From the cell containing the given text, extract its center point as (X, Y) coordinate. 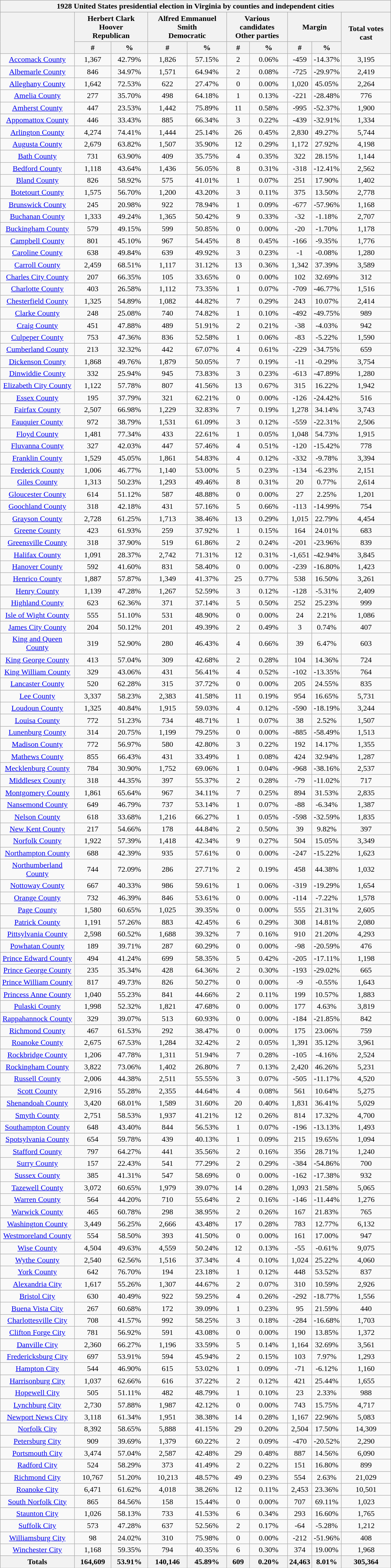
42.45% (207, 922)
Amelia County (37, 96)
243 (300, 301)
899 (366, 1465)
-590 (300, 708)
3,337 (93, 696)
3,754 (366, 361)
41.15% (207, 1429)
-20.52% (327, 1441)
458 (300, 869)
51.91% (207, 325)
Various candidatesOther parties (257, 27)
649 (93, 805)
-113 (300, 506)
217 (93, 829)
104 (300, 660)
1,229 (167, 410)
40.35% (207, 1550)
60.93% (207, 1019)
433 (167, 434)
76.70% (129, 1272)
37.90% (129, 542)
199 (300, 994)
3,743 (366, 410)
-32.59% (327, 817)
287 (167, 946)
1,334 (366, 120)
-42.94% (327, 555)
42.03% (129, 446)
439 (167, 1139)
41.56% (207, 386)
-5.28% (327, 1525)
Arlington County (37, 132)
6,090 (366, 1453)
Orange County (37, 898)
25.94% (129, 374)
292 (167, 1031)
393 (167, 1236)
740 (167, 313)
-120 (300, 446)
708 (93, 1320)
201 (167, 627)
280 (167, 643)
1,118 (93, 168)
178 (167, 829)
-58.49% (327, 732)
Roanoke City (37, 1489)
1,307 (167, 1284)
103 (300, 1357)
1,122 (93, 386)
4,198 (366, 144)
776 (366, 96)
25.08% (129, 313)
0.17% (268, 1525)
1,048 (300, 434)
73.06% (129, 1067)
16.50% (327, 579)
665 (366, 970)
Mathews County (37, 757)
731 (93, 156)
-16.80% (327, 567)
371 (167, 603)
-6.23% (327, 470)
8,392 (93, 1429)
47.68% (207, 1007)
1,423 (366, 567)
75.89% (207, 108)
0.48% (268, 1453)
-995 (300, 108)
-212 (300, 1538)
41.60% (129, 567)
161 (300, 1236)
25.44% (327, 1381)
2,605 (366, 910)
Halifax County (37, 555)
0.51% (268, 446)
23.06% (327, 1031)
53.14% (207, 805)
-1.70% (327, 229)
2,506 (366, 422)
638 (93, 253)
-23.96% (327, 542)
319 (93, 643)
43.40% (129, 1127)
-439 (300, 120)
Accomack County (37, 60)
68.51% (129, 265)
516 (366, 398)
41.01% (207, 180)
50.85% (207, 229)
Nansemond County (37, 805)
1,481 (93, 434)
639 (167, 253)
79.25% (207, 732)
Washington County (37, 1224)
43.64% (129, 168)
494 (93, 958)
22.96% (327, 1417)
58.25% (207, 1320)
51.23% (129, 720)
14.17% (327, 744)
-134 (300, 470)
10,213 (167, 1477)
4,504 (93, 1248)
61.62% (129, 1489)
35.12% (327, 1043)
2,614 (366, 482)
1,703 (366, 1320)
0.40% (268, 1103)
42.39% (129, 853)
63.82% (129, 144)
-470 (300, 1441)
Portsmouth City (37, 1453)
47.78% (129, 1055)
37.22% (207, 1381)
10.57% (327, 994)
17.00% (327, 1236)
293 (300, 1513)
4,559 (167, 1248)
531 (167, 615)
1,172 (300, 144)
Nelson County (37, 817)
207 (93, 277)
Henrico County (37, 579)
Prince William County (37, 982)
69.06% (207, 769)
Buena Vista City (37, 1308)
1,879 (167, 361)
Totals (37, 1562)
1,776 (366, 241)
1,883 (366, 994)
64.18% (207, 96)
1,868 (93, 361)
49.76% (129, 361)
1,642 (93, 84)
817 (93, 982)
49.27% (327, 132)
Alfred Emmanuel Smith Democratic (187, 27)
744 (93, 869)
Scott County (37, 1091)
988 (366, 1393)
448 (300, 1272)
58.53% (129, 1115)
Norfolk City (37, 1429)
Lynchburg City (37, 1405)
Tazewell County (37, 1188)
409 (167, 156)
Alleghany County (37, 84)
-32 (300, 217)
-9 (300, 982)
2.25% (327, 494)
0.27% (268, 841)
9,075 (366, 1248)
58.23% (129, 696)
-114 (300, 898)
21.59% (327, 1308)
2,728 (93, 518)
564 (93, 1200)
-1 (300, 253)
60.22% (207, 1441)
1,979 (167, 1188)
732 (93, 898)
24.02% (129, 1538)
57.15% (207, 60)
1,006 (93, 470)
23 (300, 1393)
972 (93, 422)
-17.11% (327, 958)
1,164 (300, 1345)
1,206 (93, 1055)
1,284 (167, 1043)
72.09% (129, 869)
King George County (37, 660)
22.79% (327, 518)
465 (93, 1212)
1,313 (93, 482)
1,513 (366, 732)
374 (300, 1550)
Warwick County (37, 1212)
1,020 (300, 84)
Danville City (37, 1345)
-384 (300, 1164)
-71 (300, 1369)
-968 (300, 769)
-459 (300, 60)
54.89% (129, 301)
Sussex County (37, 1176)
-19.29% (327, 886)
837 (366, 1272)
57.46% (207, 446)
9.82% (327, 829)
1,444 (167, 132)
308 (300, 922)
Powhatan County (37, 946)
1,216 (167, 817)
Williamsburg City (37, 1538)
1,201 (366, 494)
Staunton City (37, 1513)
66.98% (129, 410)
-319 (300, 886)
-9.78% (327, 458)
0.18% (268, 1320)
21,029 (366, 1477)
989 (366, 313)
46.39% (129, 898)
-51.96% (327, 1538)
1,418 (167, 841)
1,531 (167, 422)
835 (366, 684)
Suffolk City (37, 1525)
59.03% (207, 708)
305,364 (366, 1562)
58.50% (129, 1236)
498 (167, 96)
-146 (300, 1200)
17 (238, 1224)
935 (167, 853)
7.97% (327, 1357)
-14.99% (327, 506)
836 (167, 337)
28.15% (327, 156)
314 (93, 732)
Page County (37, 910)
32.94% (327, 757)
22.61% (207, 434)
50.42% (207, 217)
0.61% (268, 349)
Dickenson County (37, 361)
2.63% (327, 1477)
Chesterfield County (37, 301)
-247 (300, 853)
1,094 (366, 1139)
-128 (300, 591)
189 (93, 946)
Dinwiddie County (37, 374)
407 (366, 627)
2,666 (167, 1224)
0.24% (268, 542)
Buckingham County (37, 229)
1,821 (167, 1007)
446 (93, 120)
885 (167, 120)
46.90% (129, 1369)
807 (167, 386)
Hopewell City (37, 1393)
Bath County (37, 156)
Isle of Wight County (37, 615)
442 (167, 349)
1,093 (300, 1188)
Goochland County (37, 506)
62.21% (207, 398)
707 (300, 1501)
467 (93, 1031)
56.53% (207, 1127)
332 (93, 374)
68.01% (129, 1103)
Richmond City (37, 1477)
49.92% (207, 253)
-613 (300, 374)
58.92% (129, 180)
Louisa County (37, 720)
24.01% (327, 530)
-28.48% (327, 96)
Northumberland County (37, 869)
30.90% (129, 769)
-18.19% (327, 708)
35.90% (207, 144)
52.59% (207, 591)
909 (93, 1441)
60.78% (129, 1212)
648 (93, 1127)
-184 (300, 1019)
Fairfax County (37, 410)
616 (167, 1381)
603 (366, 643)
954 (300, 696)
39.71% (129, 946)
1,333 (93, 217)
194 (167, 1272)
-102 (300, 672)
286 (167, 869)
482 (167, 1393)
1,998 (93, 1007)
489 (167, 325)
Greene County (37, 530)
-46.77% (327, 289)
3,822 (93, 1067)
699 (167, 958)
659 (366, 349)
Total votes cast (366, 33)
3,195 (366, 60)
42.18% (129, 506)
2.33% (327, 1393)
737 (167, 805)
1,556 (366, 1296)
45.10% (129, 241)
0.67% (268, 386)
61.53% (129, 1031)
-14.37% (327, 60)
2,830 (300, 132)
1928 United States presidential election in Virginia by counties and independent cities (195, 6)
298 (167, 1212)
Spotsylvania County (37, 1139)
50.23% (129, 482)
Charlottesville City (37, 1320)
51.11% (129, 1393)
57.61% (207, 853)
60.52% (129, 934)
-196 (300, 1127)
19.65% (327, 1139)
50.05% (207, 361)
39.32% (207, 934)
-1.18% (327, 217)
-29.02% (327, 970)
2,730 (93, 1405)
-57.96% (327, 205)
2,926 (366, 1284)
0.58% (268, 108)
579 (93, 229)
16.65% (327, 696)
16.80% (327, 1465)
1,578 (366, 898)
58.35% (207, 958)
519 (167, 542)
2.52% (327, 720)
59.25% (207, 1296)
Petersburg City (37, 1441)
44.66% (207, 994)
65.64% (129, 793)
3,420 (93, 1103)
35.75% (207, 156)
-205 (300, 958)
754 (366, 506)
587 (167, 494)
25.23% (327, 603)
-79 (300, 781)
Highland County (37, 603)
1,311 (167, 1055)
16.22% (327, 386)
31.53% (327, 793)
781 (93, 1332)
Warren County (37, 1200)
-0.55% (327, 982)
77.29% (207, 1164)
190 (300, 1332)
41.49% (207, 1465)
13.85% (327, 1332)
10,767 (93, 1477)
42.48% (207, 1453)
Rockingham County (37, 1067)
-598 (300, 817)
6,471 (93, 1489)
1,212 (366, 1525)
4,717 (366, 1405)
48.88% (207, 494)
842 (366, 1019)
797 (93, 1151)
50.12% (129, 627)
4,274 (93, 132)
42.34% (207, 841)
-13.35% (327, 672)
27.92% (327, 144)
46.79% (129, 805)
2,383 (167, 696)
40.49% (129, 1296)
1,590 (366, 337)
1,144 (366, 156)
55.64% (207, 1200)
98 (93, 1538)
2,453 (300, 1489)
17.50% (327, 1429)
Pulaski County (37, 1007)
2,080 (366, 922)
53.00% (207, 470)
44.20% (129, 1200)
1,937 (167, 1115)
-505 (300, 1079)
1,086 (366, 615)
164,609 (93, 1562)
75.98% (207, 1538)
1,922 (93, 841)
49.39% (207, 627)
Charlotte County (37, 289)
3,449 (93, 1224)
592 (93, 567)
Wythe County (37, 1260)
55.28% (129, 1091)
12.77% (327, 1224)
Appomattox County (37, 120)
1,617 (93, 1284)
53.52% (327, 1272)
733 (167, 1513)
62.56% (129, 1260)
Margin (315, 27)
48.71% (207, 720)
910 (300, 934)
-34.75% (327, 349)
14.36% (327, 660)
839 (366, 542)
451 (93, 325)
440 (366, 1308)
375 (300, 193)
-559 (300, 422)
49.84% (129, 253)
58.40% (207, 567)
992 (167, 1320)
637 (167, 1525)
734 (167, 720)
Shenandoah County (37, 1103)
865 (93, 1501)
Herbert Clark HooverRepublican (111, 27)
2,151 (366, 470)
Brunswick County (37, 205)
801 (93, 241)
667 (93, 886)
61.25% (129, 518)
25 (238, 579)
Bristol City (37, 1296)
164 (300, 530)
51.10% (129, 615)
1,752 (167, 769)
Augusta County (37, 144)
37.79% (129, 398)
10.07% (327, 301)
21.31% (327, 910)
3,961 (366, 1043)
13.50% (327, 193)
538 (300, 579)
62.36% (129, 603)
66.43% (129, 757)
10,501 (366, 1489)
57.26% (129, 922)
32.83% (207, 410)
Radford City (37, 1465)
894 (300, 793)
1,571 (167, 72)
49.46% (207, 482)
47.88% (129, 325)
513 (167, 1019)
49.73% (129, 982)
573 (93, 1525)
561 (300, 1091)
2,459 (93, 265)
-55 (300, 1248)
2,679 (93, 144)
51.12% (129, 494)
66.35% (129, 277)
69.11% (327, 1501)
235 (93, 970)
614 (93, 494)
53.02% (207, 1369)
2,420 (300, 1067)
Culpeper County (37, 337)
-38.16% (327, 769)
17.90% (327, 180)
50.27% (207, 982)
0.14% (268, 1345)
61.93% (129, 530)
17.32% (327, 1115)
James City County (37, 627)
778 (366, 446)
Clifton Forge City (37, 1332)
6.47% (327, 643)
157 (93, 1164)
-0.29% (327, 361)
41.50% (207, 1236)
32.32% (129, 349)
945 (167, 374)
783 (300, 1224)
1,178 (366, 229)
Campbell County (37, 241)
Carroll County (37, 265)
41.31% (129, 1176)
4.63% (327, 1007)
267 (93, 1308)
385 (93, 1176)
15.44% (207, 1501)
1,082 (167, 301)
204 (93, 627)
Harrisonburg City (37, 1381)
Patrick County (37, 922)
1,529 (93, 458)
-492 (300, 313)
1,580 (93, 910)
524 (93, 1465)
56.97% (129, 744)
-7.22% (327, 898)
King William County (37, 672)
50.24% (207, 1248)
32.42% (207, 1043)
York County (37, 1272)
-20 (300, 229)
2,290 (366, 1441)
42.80% (207, 744)
887 (300, 1453)
38.79% (129, 422)
3,118 (93, 1417)
541 (167, 1164)
Roanoke County (37, 1043)
312 (366, 277)
248 (93, 313)
-166 (300, 241)
55.23% (129, 994)
1,987 (167, 1405)
Richmond County (37, 1031)
1,365 (167, 217)
-201 (300, 542)
New Kent County (37, 829)
46.77% (129, 470)
-709 (300, 289)
192 (300, 744)
1,379 (167, 1441)
44.64% (207, 1091)
Albemarle County (37, 72)
59.78% (129, 1139)
3,589 (366, 265)
373 (167, 1465)
27.71% (207, 869)
-4.03% (327, 325)
1,951 (167, 1417)
2,562 (366, 168)
2,355 (167, 1091)
Northampton County (37, 853)
2,707 (366, 217)
-15.42% (327, 446)
615 (167, 1369)
41.37% (207, 579)
Charles City County (37, 277)
424 (300, 757)
428 (167, 970)
57.16% (207, 506)
0.52% (268, 672)
1,367 (93, 60)
4,520 (366, 1079)
-12.41% (327, 168)
46.43% (207, 643)
52.58% (207, 337)
-725 (300, 72)
Pittsylvania County (37, 934)
1,643 (366, 982)
Montgomery County (37, 793)
205 (300, 684)
1,442 (167, 108)
1,589 (167, 1103)
Floyd County (37, 434)
-47.89% (327, 374)
34.14% (327, 410)
Franklin County (37, 458)
-221 (300, 96)
Fluvanna County (37, 446)
44.84% (207, 829)
-11 (300, 361)
-6.12% (327, 1369)
37.39% (327, 265)
175 (300, 1031)
41.53% (207, 1513)
59.35% (129, 1550)
40.84% (129, 708)
Loudoun County (37, 708)
39.09% (207, 1308)
215 (300, 1139)
1,355 (366, 744)
1,191 (93, 922)
743 (300, 1405)
710 (167, 1200)
52.32% (129, 1007)
2,587 (167, 1453)
5,744 (366, 132)
33.68% (129, 817)
56.70% (129, 193)
67.07% (207, 349)
-284 (300, 1320)
1,240 (366, 1151)
56.25% (129, 1224)
1,688 (167, 934)
Hanover County (37, 567)
Caroline County (37, 253)
Gloucester County (37, 494)
74.82% (207, 313)
1,623 (366, 853)
2,537 (366, 769)
0.21% (268, 325)
5,029 (366, 1103)
844 (167, 1127)
49 (238, 1477)
999 (366, 603)
58.13% (129, 1513)
-21.85% (327, 1019)
24,463 (300, 1562)
-6.34% (327, 805)
54.66% (129, 829)
52.90% (129, 643)
-677 (300, 205)
31.60% (207, 1103)
441 (167, 1151)
947 (366, 1236)
King and Queen County (37, 643)
-11.44% (327, 1200)
37.34% (207, 1260)
1,040 (93, 994)
28.37% (129, 555)
49.63% (129, 1248)
688 (93, 853)
38.95% (207, 1212)
43.06% (129, 672)
38.47% (207, 1031)
1,887 (93, 579)
56.92% (129, 1332)
594 (167, 1357)
57.39% (129, 841)
36.41% (327, 1103)
Lee County (37, 696)
15.75% (327, 1405)
20.75% (129, 732)
855 (93, 757)
1,140 (167, 470)
642 (93, 1272)
57.87% (129, 579)
683 (366, 530)
54.45% (207, 241)
1,026 (93, 1513)
58.29% (129, 1465)
59.61% (207, 886)
1,199 (167, 732)
2,360 (93, 1345)
476 (366, 946)
38.38% (207, 1417)
-239 (300, 567)
6,132 (366, 1224)
883 (167, 922)
609 (238, 1562)
58.69% (207, 1176)
2,414 (366, 301)
66.34% (207, 120)
Wise County (37, 1248)
48.79% (207, 1393)
-105 (300, 1055)
1,391 (300, 1043)
-54.86% (327, 1164)
-318 (300, 168)
717 (366, 781)
-29.97% (327, 72)
1,765 (366, 1513)
3,819 (366, 1007)
58.65% (129, 1429)
-20.59% (327, 946)
64.27% (129, 1151)
41.57% (129, 1320)
421 (300, 1381)
Elizabeth City County (37, 386)
580 (167, 744)
252 (300, 603)
2,511 (167, 1079)
78.94% (207, 205)
245 (93, 205)
35.70% (129, 96)
Lancaster County (37, 684)
62.28% (129, 684)
34.11% (207, 793)
55.37% (207, 781)
932 (366, 1176)
14.56% (327, 1453)
45.89% (207, 1562)
403 (93, 289)
1,493 (366, 1127)
0.25% (268, 793)
2,409 (366, 591)
0.49% (268, 627)
-17.38% (327, 1176)
38.26% (207, 1489)
Grayson County (37, 518)
322 (300, 156)
618 (93, 817)
623 (93, 603)
0.74% (327, 627)
599 (167, 229)
57.78% (129, 386)
41.58% (207, 696)
423 (93, 530)
62.66% (129, 1381)
40.13% (207, 1139)
1,091 (93, 555)
5,083 (366, 1417)
0.34% (268, 1513)
Bland County (37, 180)
Westmoreland County (37, 1236)
61.34% (129, 1417)
64.94% (207, 72)
1,167 (300, 1417)
10.64% (327, 1091)
1,024 (300, 1260)
Fredericksburg City (37, 1357)
Winchester City (37, 1550)
Smyth County (37, 1115)
Nottoway County (37, 886)
77.34% (129, 434)
84.56% (129, 1501)
1,575 (93, 193)
0.35% (268, 156)
-162 (300, 1176)
140,146 (167, 1562)
277 (93, 96)
753 (93, 337)
2,540 (93, 1260)
654 (93, 1139)
2,916 (93, 1091)
575 (167, 180)
57.88% (129, 1405)
34.97% (129, 72)
0.04% (268, 769)
43.48% (207, 1224)
942 (366, 325)
-1,651 (300, 555)
Clarke County (37, 313)
Middlesex County (37, 781)
5,731 (366, 696)
26.80% (207, 1067)
1,112 (167, 289)
2,778 (366, 193)
64.36% (207, 970)
1,198 (366, 958)
55.26% (129, 1284)
49.24% (129, 217)
39.69% (129, 1441)
251 (300, 180)
48.57% (207, 1477)
23.18% (207, 1272)
697 (93, 1357)
4,018 (167, 1489)
1,032 (366, 869)
0.42% (268, 958)
Hampton City (37, 1369)
105 (167, 277)
Prince George County (37, 970)
15.05% (327, 841)
-11.02% (327, 781)
151 (300, 1465)
1,900 (366, 108)
2,835 (366, 793)
4,454 (366, 518)
Giles County (37, 482)
Amherst County (37, 108)
43.08% (207, 1332)
2,006 (93, 1079)
1,276 (366, 1200)
2,675 (93, 1043)
-15.22% (327, 853)
24.55% (327, 684)
724 (366, 660)
505 (93, 1393)
45.94% (207, 1357)
37.14% (207, 603)
-9.35% (327, 241)
700 (366, 1164)
1,349 (167, 579)
16.60% (327, 1513)
-98 (300, 946)
4,060 (366, 1260)
-18.77% (327, 1296)
Newport News City (37, 1417)
-32.91% (327, 120)
21.20% (327, 934)
Mecklenburg County (37, 769)
14.81% (327, 922)
44.35% (129, 781)
95 (300, 1308)
23.36% (327, 1489)
41.24% (129, 958)
55.55% (207, 1079)
-126 (300, 398)
25.22% (327, 1260)
408 (366, 1538)
1,942 (366, 386)
-0.61% (327, 1248)
38.46% (207, 518)
2,419 (366, 72)
Madison County (37, 744)
1,968 (366, 1550)
73.35% (207, 289)
Lunenburg County (37, 732)
73.83% (207, 374)
5,231 (366, 1067)
4,293 (366, 934)
5,888 (167, 1429)
3,394 (366, 458)
-64 (300, 1525)
72.53% (129, 84)
167 (300, 1212)
1,200 (167, 193)
Surry County (37, 1164)
309 (167, 660)
831 (167, 567)
413 (93, 660)
Princess Anne County (37, 994)
Frederick County (37, 470)
2,504 (300, 1429)
-49.75% (327, 313)
Prince Edward County (37, 958)
-13.13% (327, 1127)
2.21% (327, 615)
56.41% (207, 672)
21.83% (327, 1212)
26.58% (129, 289)
33.43% (129, 120)
1,835 (366, 817)
1,436 (167, 168)
0.33% (268, 217)
Essex County (37, 398)
25.14% (207, 132)
40.33% (129, 886)
48.90% (207, 615)
-5.22% (327, 337)
Henry County (37, 591)
2,524 (366, 1055)
27.47% (207, 84)
321 (167, 398)
102 (300, 277)
1,342 (300, 265)
61.09% (207, 422)
504 (300, 841)
24 (300, 615)
3,261 (366, 579)
41.21% (207, 1115)
67.53% (129, 1043)
-292 (300, 1296)
2,742 (167, 555)
-88 (300, 805)
-0.08% (327, 253)
South Norfolk City (37, 1501)
51.20% (129, 1477)
5,065 (366, 1188)
23.53% (129, 108)
0.36% (268, 265)
Stafford County (37, 1151)
2,264 (366, 84)
Buchanan County (37, 217)
1,037 (93, 1381)
1,267 (167, 591)
1,025 (167, 910)
-52.37% (327, 108)
54.73% (327, 434)
-16.68% (327, 1320)
1,015 (300, 518)
3,244 (366, 708)
Greensville County (37, 542)
53.61% (207, 898)
Norfolk County (37, 841)
172 (167, 1308)
Russell County (37, 1079)
74.41% (129, 132)
44.67% (207, 1284)
42.68% (207, 660)
Bedford County (37, 168)
3,072 (93, 1188)
33.49% (207, 757)
Alexandria City (37, 1284)
8.01% (327, 1562)
56.05% (207, 168)
1,023 (366, 1501)
1,826 (167, 60)
52.56% (207, 1525)
4,700 (366, 1115)
1,654 (366, 886)
794 (167, 1550)
-38 (300, 325)
-24.42% (327, 398)
759 (366, 1031)
765 (366, 1212)
60.68% (129, 1308)
784 (93, 769)
Rockbridge County (37, 1055)
Rappahannock County (37, 1019)
1,278 (300, 410)
42.12% (207, 1405)
44.82% (207, 301)
544 (93, 1369)
1,655 (366, 1381)
1,831 (300, 1103)
327 (93, 446)
841 (167, 994)
1,160 (366, 1369)
1,139 (93, 591)
1,196 (167, 1345)
2,598 (93, 934)
60.29% (207, 946)
3,845 (366, 555)
2,751 (93, 1115)
26 (238, 132)
-83 (300, 337)
28.71% (327, 1151)
1,372 (366, 1332)
43.20% (207, 193)
38 (300, 720)
63.90% (129, 156)
49.15% (129, 229)
Botetourt County (37, 193)
71.31% (207, 555)
22.43% (129, 1164)
356 (300, 1151)
622 (167, 84)
35.56% (207, 1151)
51.94% (207, 1055)
764 (366, 672)
-22.31% (327, 422)
61.86% (207, 542)
Craig County (37, 325)
Fauquier County (37, 422)
2,507 (93, 410)
986 (167, 886)
-5.31% (327, 591)
3,349 (366, 841)
-11.17% (327, 1079)
3,474 (93, 1453)
5,275 (366, 1091)
630 (93, 1296)
35.34% (129, 970)
37.72% (207, 684)
259 (167, 530)
Cumberland County (37, 349)
46.26% (327, 1067)
-885 (300, 732)
-4.16% (327, 1055)
14,309 (366, 1429)
19.00% (327, 1550)
47.36% (129, 337)
21.58% (327, 1188)
42.79% (129, 60)
-332 (300, 458)
27 (300, 494)
3,561 (366, 1345)
591 (167, 1332)
1,287 (366, 757)
-193 (300, 970)
10.59% (327, 1284)
20.98% (129, 205)
54.83% (207, 458)
213 (93, 349)
37.92% (207, 530)
158 (167, 1501)
177 (300, 1007)
547 (167, 1176)
-229 (300, 349)
520 (93, 684)
195 (93, 398)
1,713 (167, 518)
33.59% (207, 1345)
33.65% (207, 277)
31.12% (207, 265)
1,387 (366, 805)
Southampton County (37, 1127)
1,117 (167, 265)
814 (300, 1115)
39.35% (207, 910)
